Output the [X, Y] coordinate of the center of the cell containing the given text.  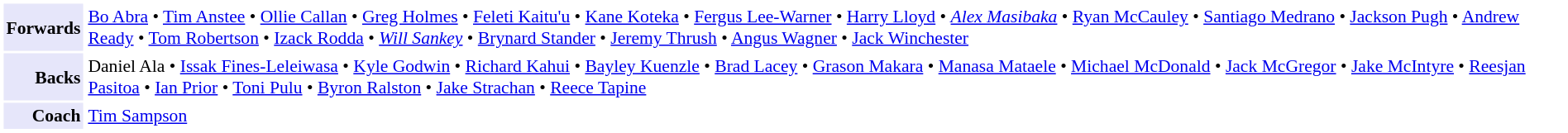
Coach [43, 116]
Forwards [43, 26]
Backs [43, 76]
Tim Sampson [825, 116]
